Locate the cell with the specified text and output its (X, Y) center coordinate. 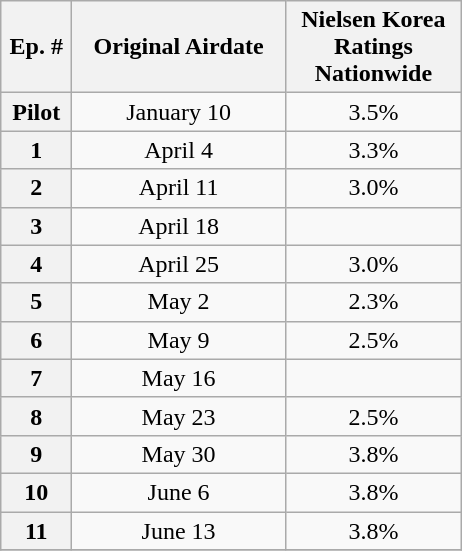
9 (36, 454)
April 4 (179, 150)
1 (36, 150)
Nielsen Korea Ratings Nationwide (373, 47)
Pilot (36, 112)
Original Airdate (179, 47)
10 (36, 492)
7 (36, 378)
April 18 (179, 226)
May 16 (179, 378)
Ep. # (36, 47)
April 11 (179, 188)
4 (36, 264)
May 2 (179, 302)
2 (36, 188)
6 (36, 340)
April 25 (179, 264)
May 23 (179, 416)
3 (36, 226)
June 13 (179, 531)
3.5% (373, 112)
May 9 (179, 340)
3.3% (373, 150)
5 (36, 302)
May 30 (179, 454)
2.3% (373, 302)
June 6 (179, 492)
8 (36, 416)
January 10 (179, 112)
11 (36, 531)
